Scan for the cell matching the given text and deliver its (x, y) coordinate at center. 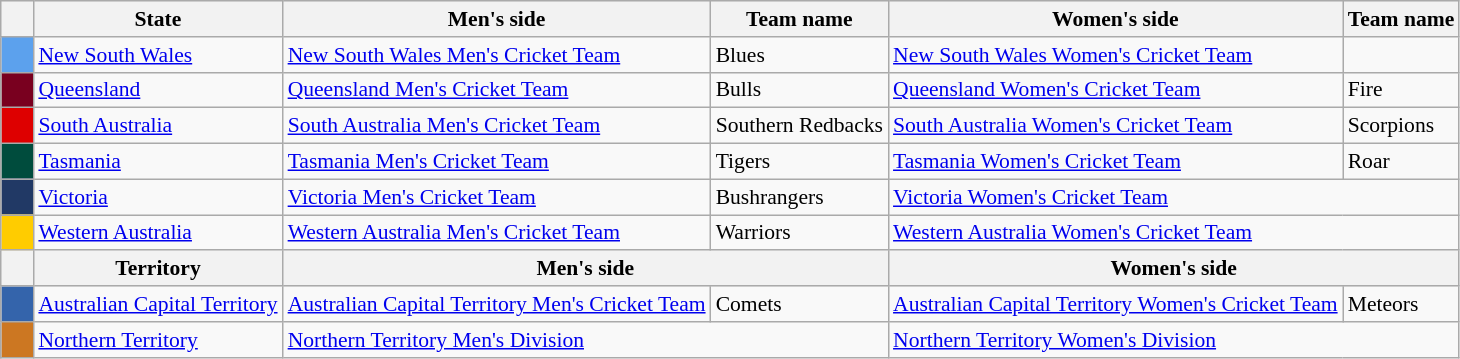
Roar (1402, 162)
Fire (1402, 90)
Warriors (800, 233)
Northern Territory (158, 340)
Queensland (158, 90)
New South Wales Men's Cricket Team (497, 55)
Meteors (1402, 304)
Bushrangers (800, 197)
Queensland Men's Cricket Team (497, 90)
Tigers (800, 162)
State (158, 19)
Australian Capital Territory Women's Cricket Team (1116, 304)
New South Wales (158, 55)
Blues (800, 55)
Queensland Women's Cricket Team (1116, 90)
Tasmania Men's Cricket Team (497, 162)
Victoria (158, 197)
South Australia Men's Cricket Team (497, 126)
Tasmania (158, 162)
Bulls (800, 90)
South Australia Women's Cricket Team (1116, 126)
Southern Redbacks (800, 126)
Western Australia (158, 233)
Territory (158, 269)
Western Australia Women's Cricket Team (1174, 233)
Northern Territory Men's Division (586, 340)
Australian Capital Territory Men's Cricket Team (497, 304)
Victoria Men's Cricket Team (497, 197)
Scorpions (1402, 126)
New South Wales Women's Cricket Team (1116, 55)
Northern Territory Women's Division (1174, 340)
Victoria Women's Cricket Team (1174, 197)
Tasmania Women's Cricket Team (1116, 162)
Comets (800, 304)
South Australia (158, 126)
Western Australia Men's Cricket Team (497, 233)
Australian Capital Territory (158, 304)
